Pinpoint the cell where the given text exists, returning its (X, Y) midpoint coordinate. 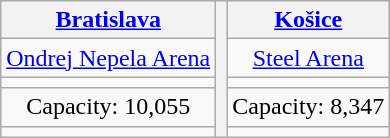
Bratislava (108, 20)
Capacity: 8,347 (308, 107)
Košice (308, 20)
Steel Arena (308, 58)
Capacity: 10,055 (108, 107)
Ondrej Nepela Arena (108, 58)
